Output the (X, Y) coordinate of the center of the cell containing the given text.  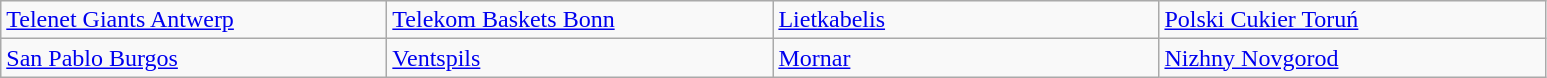
Lietkabelis (966, 20)
Polski Cukier Toruń (1352, 20)
Telenet Giants Antwerp (194, 20)
Ventspils (580, 58)
San Pablo Burgos (194, 58)
Nizhny Novgorod (1352, 58)
Telekom Baskets Bonn (580, 20)
Mornar (966, 58)
